Return (X, Y) of the center of cell containing provided text 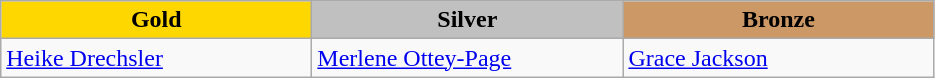
Merlene Ottey-Page (468, 58)
Silver (468, 20)
Heike Drechsler (156, 58)
Grace Jackson (778, 58)
Bronze (778, 20)
Gold (156, 20)
